Capture the cell that displays the provided text and extract its [X, Y] central coordinate. 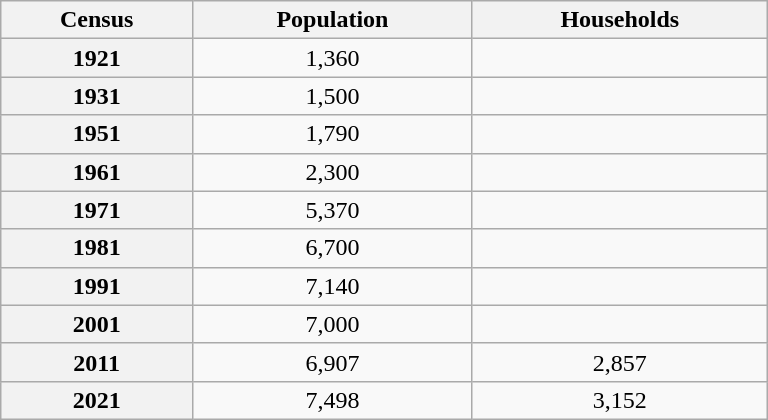
7,498 [333, 400]
Households [620, 20]
1,360 [333, 58]
2,857 [620, 362]
1,500 [333, 96]
2021 [97, 400]
6,907 [333, 362]
2001 [97, 324]
6,700 [333, 248]
1931 [97, 96]
7,000 [333, 324]
2011 [97, 362]
3,152 [620, 400]
2,300 [333, 172]
1951 [97, 134]
1921 [97, 58]
1991 [97, 286]
Census [97, 20]
1981 [97, 248]
1961 [97, 172]
1971 [97, 210]
7,140 [333, 286]
5,370 [333, 210]
1,790 [333, 134]
Population [333, 20]
